Identify which cell holds the provided text, then report its [x, y] central coordinate. 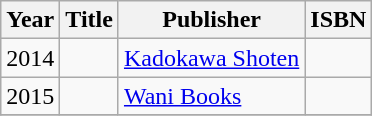
Kadokawa Shoten [211, 58]
Year [30, 20]
Wani Books [211, 96]
2015 [30, 96]
ISBN [338, 20]
Publisher [211, 20]
Title [90, 20]
2014 [30, 58]
